Capture the cell that displays the provided text and extract its (x, y) central coordinate. 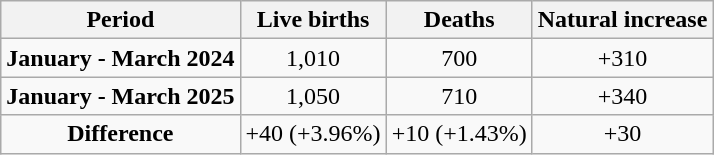
1,050 (313, 96)
Natural increase (622, 20)
Difference (120, 134)
Deaths (459, 20)
+10 (+1.43%) (459, 134)
700 (459, 58)
+340 (622, 96)
Live births (313, 20)
+310 (622, 58)
710 (459, 96)
1,010 (313, 58)
January - March 2024 (120, 58)
+40 (+3.96%) (313, 134)
+30 (622, 134)
Period (120, 20)
January - March 2025 (120, 96)
